Locate the cell with the specified text and output its (x, y) center coordinate. 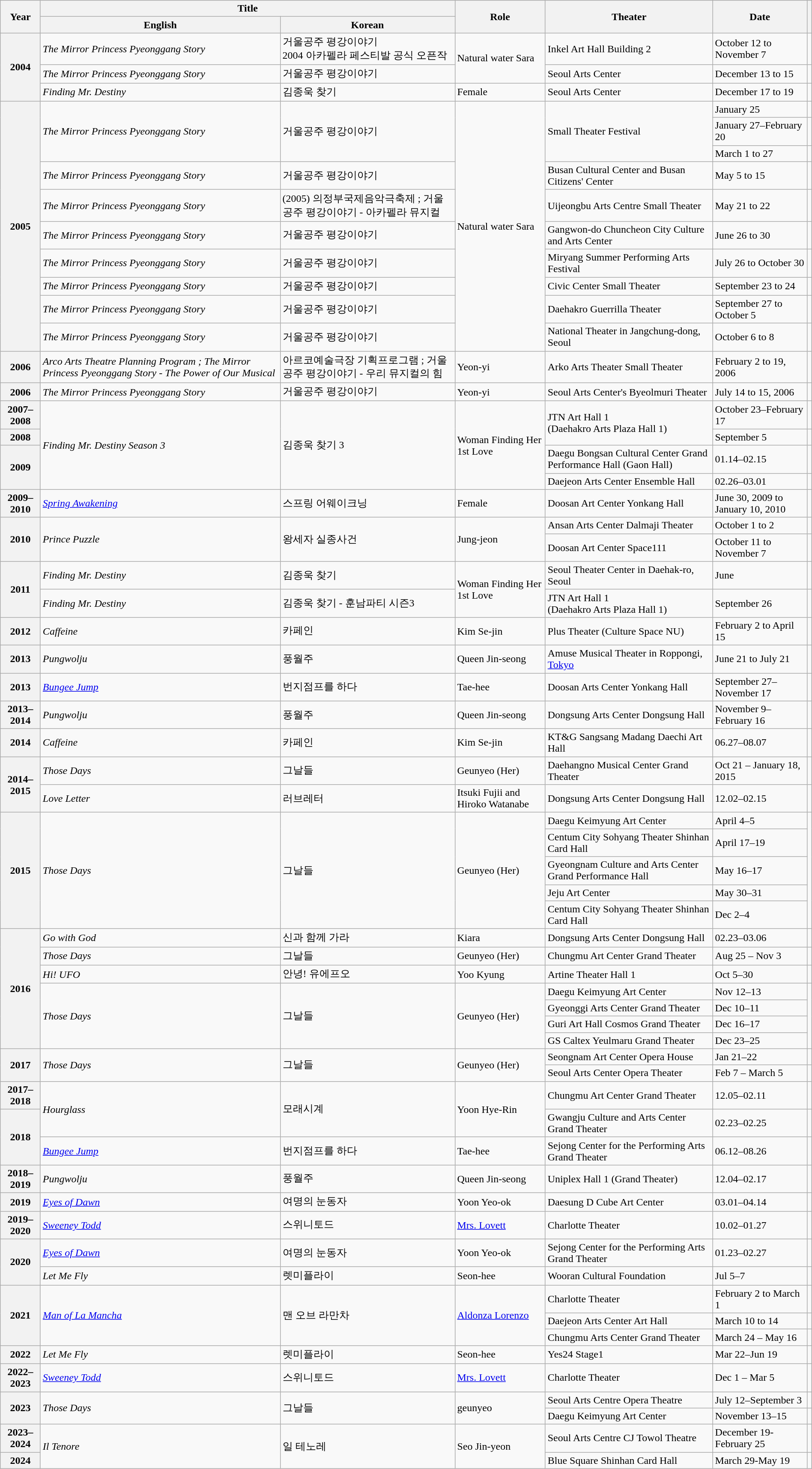
맨 오브 라만차 (367, 1316)
12.02–02.15 (760, 799)
Doosan Art Center Space111 (629, 548)
Gyeonggi Arts Center Grand Theater (629, 1008)
Korean (367, 25)
김종욱 찾기 3 (367, 445)
Gyeongnam Culture and Arts Center Grand Performance Hall (629, 871)
Gwangju Culture and Arts Center Grand Theater (629, 1123)
Chungmu Arts Center Grand Theater (629, 1337)
12.05–02.11 (760, 1095)
Ansan Arts Center Dalmaji Theater (629, 525)
Man of La Mancha (160, 1316)
Itsuki Fujii and Hiroko Watanabe (500, 799)
02.26–03.01 (760, 481)
Seoul Arts Centre CJ Towol Theatre (629, 1438)
Daehakro Guerrilla Theater (629, 309)
Oct 5–30 (760, 974)
GS Caltex Yeulmaru Grand Theater (629, 1040)
March 29-May 19 (760, 1460)
Seoul Arts Centre Opera Theatre (629, 1400)
Yoon Hye-Rin (500, 1109)
Aldonza Lorenzo (500, 1316)
January 27–February 20 (760, 131)
Uijeongbu Arts Centre Small Theater (629, 205)
2023–2024 (21, 1438)
September 27–November 17 (760, 687)
2013–2014 (21, 715)
Spring Awakening (160, 503)
Dec 23–25 (760, 1040)
February 2 to March 1 (760, 1299)
2019 (21, 1202)
Yoo Kyung (500, 974)
Guri Art Hall Cosmos Grand Theater (629, 1024)
November 9–February 16 (760, 715)
July 26 to October 30 (760, 263)
Artine Theater Hall 1 (629, 974)
Wooran Cultural Foundation (629, 1276)
English (160, 25)
Arko Arts Theater Small Theater (629, 367)
Hi! UFO (160, 974)
러브레터 (367, 799)
아르코예술극장 기획프로그램 ; 거울공주 평강이야기 - 우리 뮤지컬의 힘 (367, 367)
일 테노레 (367, 1447)
02.23–02.25 (760, 1123)
Theater (629, 17)
Gangwon-do Chuncheon City Culture and Arts Center (629, 235)
Title (248, 9)
March 1 to 27 (760, 153)
April 4–5 (760, 821)
Daesung D Cube Art Center (629, 1202)
2018 (21, 1137)
2012 (21, 631)
Kiara (500, 938)
06.12–08.26 (760, 1151)
February 2 to 19, 2006 (760, 367)
October 12 to November 7 (760, 49)
May 16–17 (760, 871)
안녕! 유에프오 (367, 974)
Seo Jin-yeon (500, 1447)
신과 함께 가라 (367, 938)
Inkel Art Hall Building 2 (629, 49)
2009–2010 (21, 503)
Doosan Art Center Yonkang Hall (629, 503)
03.01–04.14 (760, 1202)
왕세자 실종사건 (367, 539)
2019–2020 (21, 1225)
Role (500, 17)
모래시계 (367, 1109)
Dec 1 – Mar 5 (760, 1377)
December 13 to 15 (760, 74)
December 19-February 25 (760, 1438)
02.23–03.06 (760, 938)
10.02–01.27 (760, 1225)
12.04–02.17 (760, 1178)
May 5 to 15 (760, 176)
2007–2008 (21, 415)
2022 (21, 1355)
Seoul Theater Center in Daehak-ro, Seoul (629, 575)
Aug 25 – Nov 3 (760, 956)
Blue Square Shinhan Card Hall (629, 1460)
거울공주 평강이야기2004 아카펠라 페스티발 공식 오픈작 (367, 49)
김종욱 찾기 - 훈남파티 시즌3 (367, 603)
2011 (21, 589)
Daejeon Arts Center Art Hall (629, 1321)
geunyeo (500, 1408)
Date (760, 17)
Daehangno Musical Center Grand Theater (629, 770)
October 1 to 2 (760, 525)
June 30, 2009 to January 10, 2010 (760, 503)
2017–2018 (21, 1095)
June 21 to July 21 (760, 659)
November 13–15 (760, 1416)
Busan Cultural Center and Busan Citizens' Center (629, 176)
2021 (21, 1316)
KT&G Sangsang Madang Daechi Art Hall (629, 743)
Dec 10–11 (760, 1008)
Feb 7 – March 5 (760, 1073)
2020 (21, 1262)
(2005) 의정부국제음악극축제 ; 거울공주 평강이야기 - 아카펠라 뮤지컬 (367, 205)
2010 (21, 539)
2022–2023 (21, 1377)
Seoul Arts Center's Byeolmuri Theater (629, 392)
2018–2019 (21, 1178)
January 25 (760, 109)
May 21 to 22 (760, 205)
February 2 to April 15 (760, 631)
2024 (21, 1460)
April 17–19 (760, 842)
2009 (21, 467)
Prince Puzzle (160, 539)
2016 (21, 989)
October 23–February 17 (760, 415)
June (760, 575)
March 24 – May 16 (760, 1337)
September 23 to 24 (760, 286)
Jul 5–7 (760, 1276)
2008 (21, 437)
Mar 22–Jun 19 (760, 1355)
Yes24 Stage1 (629, 1355)
Jan 21–22 (760, 1057)
National Theater in Jangchung-dong, Seoul (629, 337)
Small Theater Festival (629, 131)
Daegu Bongsan Cultural Center Grand Performance Hall (Gaon Hall) (629, 459)
Seoul Arts Center Opera Theater (629, 1073)
Dec 2–4 (760, 914)
2014–2015 (21, 785)
Jeju Art Center (629, 893)
2023 (21, 1408)
Dec 16–17 (760, 1024)
Hourglass (160, 1109)
Uniplex Hall 1 (Grand Theater) (629, 1178)
Miryang Summer Performing Arts Festival (629, 263)
Love Letter (160, 799)
March 10 to 14 (760, 1321)
Civic Center Small Theater (629, 286)
September 26 (760, 603)
2005 (21, 226)
July 12–September 3 (760, 1400)
2004 (21, 67)
Arco Arts Theatre Planning Program ; The Mirror Princess Pyeonggang Story - The Power of Our Musical (160, 367)
September 5 (760, 437)
December 17 to 19 (760, 93)
October 11 to November 7 (760, 548)
Seongnam Art Center Opera House (629, 1057)
01.14–02.15 (760, 459)
Amuse Musical Theater in Roppongi, Tokyo (629, 659)
October 6 to 8 (760, 337)
Il Tenore (160, 1447)
June 26 to 30 (760, 235)
Plus Theater (Culture Space NU) (629, 631)
Daejeon Arts Center Ensemble Hall (629, 481)
06.27–08.07 (760, 743)
September 27 to October 5 (760, 309)
2014 (21, 743)
Go with God (160, 938)
Jung-jeon (500, 539)
Year (21, 17)
Oct 21 – January 18, 2015 (760, 770)
July 14 to 15, 2006 (760, 392)
May 30–31 (760, 893)
2015 (21, 871)
Nov 12–13 (760, 992)
Finding Mr. Destiny Season 3 (160, 445)
2017 (21, 1065)
Doosan Arts Center Yonkang Hall (629, 687)
01.23–02.27 (760, 1253)
스프링 어웨이크닝 (367, 503)
